Determine the (x, y) coordinate at the center of the cell enclosing the given text.  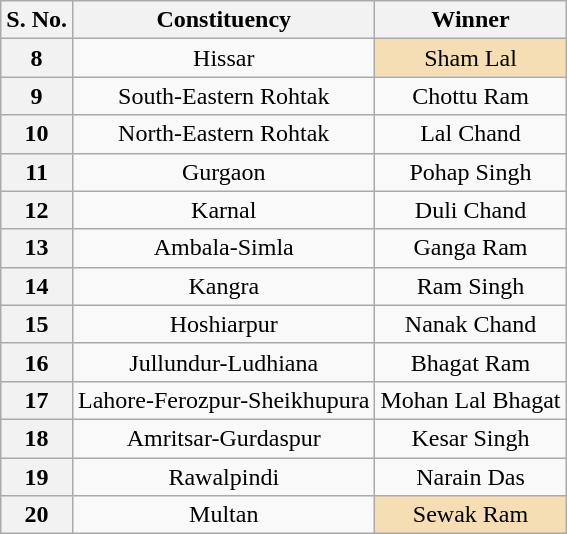
Jullundur-Ludhiana (223, 362)
15 (37, 324)
Mohan Lal Bhagat (470, 400)
Ganga Ram (470, 248)
10 (37, 134)
14 (37, 286)
20 (37, 515)
Amritsar-Gurdaspur (223, 438)
Ram Singh (470, 286)
Gurgaon (223, 172)
Pohap Singh (470, 172)
Ambala-Simla (223, 248)
Kangra (223, 286)
11 (37, 172)
Nanak Chand (470, 324)
Sewak Ram (470, 515)
9 (37, 96)
Sham Lal (470, 58)
Hissar (223, 58)
17 (37, 400)
Rawalpindi (223, 477)
Chottu Ram (470, 96)
12 (37, 210)
South-Eastern Rohtak (223, 96)
Multan (223, 515)
18 (37, 438)
Winner (470, 20)
13 (37, 248)
19 (37, 477)
Duli Chand (470, 210)
S. No. (37, 20)
8 (37, 58)
Bhagat Ram (470, 362)
Lal Chand (470, 134)
Narain Das (470, 477)
North-Eastern Rohtak (223, 134)
Lahore-Ferozpur-Sheikhupura (223, 400)
Constituency (223, 20)
Hoshiarpur (223, 324)
Kesar Singh (470, 438)
16 (37, 362)
Karnal (223, 210)
